Determine the (X, Y) coordinate at the center of the cell enclosing the given text.  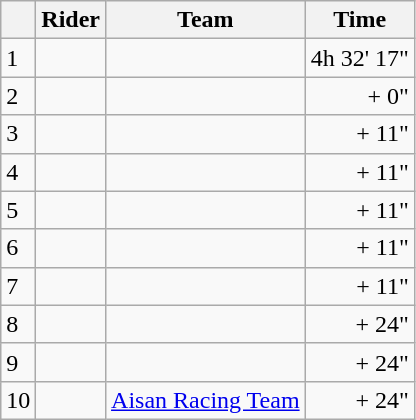
Aisan Racing Team (206, 400)
+ 0" (360, 96)
2 (18, 96)
10 (18, 400)
8 (18, 324)
7 (18, 286)
1 (18, 58)
Team (206, 20)
4h 32' 17" (360, 58)
5 (18, 210)
Rider (71, 20)
9 (18, 362)
Time (360, 20)
3 (18, 134)
6 (18, 248)
4 (18, 172)
